Determine the (X, Y) coordinate at the center of the cell enclosing the given text.  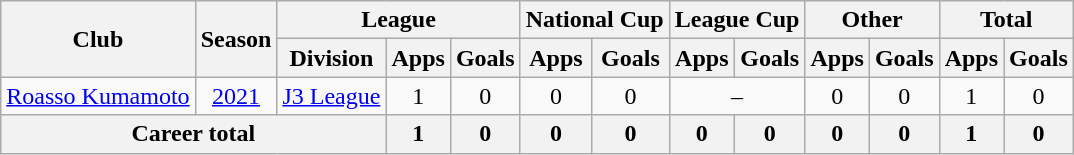
Club (98, 39)
Career total (194, 134)
Season (236, 39)
Other (872, 20)
– (737, 96)
Total (1006, 20)
Roasso Kumamoto (98, 96)
2021 (236, 96)
J3 League (332, 96)
League Cup (737, 20)
Division (332, 58)
League (398, 20)
National Cup (594, 20)
